Return the [X, Y] coordinate for the center point of the cell that contains the specified text.  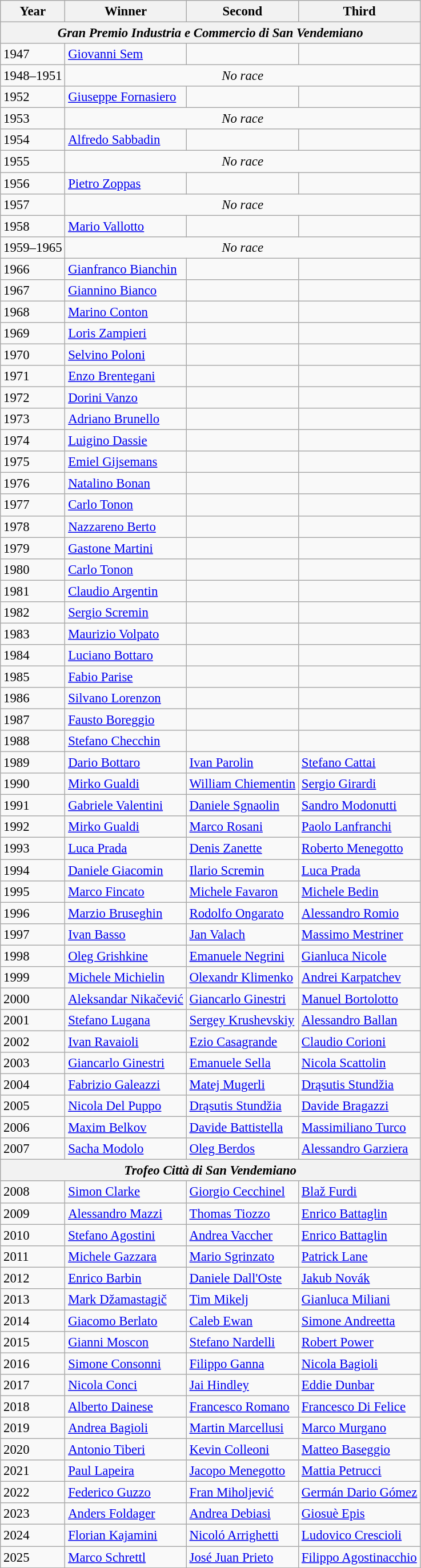
1995 [33, 891]
Dario Bottaro [126, 763]
Olexandr Klimenko [242, 978]
Year [33, 11]
Ludovico Crescioli [360, 1535]
1948–1951 [33, 76]
Patrick Lane [360, 1256]
Massimo Mestriner [360, 934]
2007 [33, 1149]
Nicola Bagioli [360, 1364]
Gianfranco Bianchin [126, 269]
Nicoló Arrighetti [242, 1535]
Oleg Grishkine [126, 956]
1980 [33, 569]
Michele Favaron [242, 891]
1989 [33, 763]
1984 [33, 656]
Dorini Vanzo [126, 398]
1992 [33, 827]
Federico Guzzo [126, 1493]
Winner [126, 11]
1972 [33, 398]
1986 [33, 698]
Daniele Sgnaolin [242, 806]
Claudio Corioni [360, 1042]
2019 [33, 1428]
Alberto Dainese [126, 1407]
Gabriele Valentini [126, 806]
Robert Power [360, 1342]
2004 [33, 1085]
Martin Marcellusi [242, 1428]
1968 [33, 312]
1987 [33, 720]
Marco Rosani [242, 827]
1996 [33, 913]
Paul Lapeira [126, 1471]
Nicola Del Puppo [126, 1106]
Massimiliano Turco [360, 1128]
Ivan Parolin [242, 763]
Simone Andreetta [360, 1321]
Sergio Girardi [360, 784]
Nazzareno Berto [126, 526]
2006 [33, 1128]
Michele Michielin [126, 978]
2008 [33, 1192]
Michele Bedin [360, 891]
2009 [33, 1213]
1979 [33, 548]
Stefano Agostini [126, 1235]
2020 [33, 1450]
Matteo Baseggio [360, 1450]
Jan Valach [242, 934]
Andrea Vaccher [242, 1235]
Emiel Gijsemans [126, 462]
1957 [33, 204]
1966 [33, 269]
Andrea Bagioli [126, 1428]
Tim Mikelj [242, 1300]
2017 [33, 1385]
Filippo Ganna [242, 1364]
1978 [33, 526]
Mario Vallotto [126, 226]
Natalino Bonan [126, 484]
2000 [33, 999]
Sacha Modolo [126, 1149]
Davide Bragazzi [360, 1106]
Ezio Casagrande [242, 1042]
Sergey Krushevskiy [242, 1020]
Gianluca Nicole [360, 956]
Marzio Bruseghin [126, 913]
Eddie Dunbar [360, 1385]
1990 [33, 784]
Aleksandar Nikačević [126, 999]
Marco Murgano [360, 1428]
2012 [33, 1278]
Stefano Checchin [126, 741]
2015 [33, 1342]
1953 [33, 119]
2002 [33, 1042]
1947 [33, 54]
Silvano Lorenzon [126, 698]
Sergio Scremin [126, 613]
Giosuè Epis [360, 1514]
Adriano Brunello [126, 419]
Antonio Tiberi [126, 1450]
Paolo Lanfranchi [360, 827]
Alessandro Garziera [360, 1149]
2001 [33, 1020]
Gran Premio Industria e Commercio di San Vendemiano [210, 33]
1973 [33, 419]
Maxim Belkov [126, 1128]
2021 [33, 1471]
1977 [33, 505]
1967 [33, 291]
2010 [33, 1235]
Jai Hindley [242, 1385]
1997 [33, 934]
Matej Mugerli [242, 1085]
1982 [33, 613]
Third [360, 11]
1991 [33, 806]
Stefano Cattai [360, 763]
Caleb Ewan [242, 1321]
Manuel Bortolotto [360, 999]
Alessandro Mazzi [126, 1213]
Emanuele Sella [242, 1063]
Simon Clarke [126, 1192]
Thomas Tiozzo [242, 1213]
1970 [33, 355]
Gastone Martini [126, 548]
Marino Conton [126, 312]
1983 [33, 634]
Blaž Furdi [360, 1192]
Andrei Karpatchev [360, 978]
Maurizio Volpato [126, 634]
Gianluca Miliani [360, 1300]
Giannino Bianco [126, 291]
2018 [33, 1407]
2003 [33, 1063]
1954 [33, 140]
Davide Battistella [242, 1128]
Michele Gazzara [126, 1256]
Ilario Scremin [242, 870]
1988 [33, 741]
2025 [33, 1557]
Daniele Giacomin [126, 870]
Mattia Petrucci [360, 1471]
Claudio Argentin [126, 591]
Gianni Moscon [126, 1342]
Fabrizio Galeazzi [126, 1085]
William Chiementin [242, 784]
Nicola Conci [126, 1385]
Giuseppe Fornasiero [126, 97]
1999 [33, 978]
Stefano Lugana [126, 1020]
1958 [33, 226]
Enzo Brentegani [126, 376]
Francesco Di Felice [360, 1407]
Trofeo Città di San Vendemiano [210, 1171]
Luigino Dassie [126, 441]
Jacopo Menegotto [242, 1471]
1993 [33, 849]
Loris Zampieri [126, 333]
Giovanni Sem [126, 54]
1959–1965 [33, 247]
Fran Miholjević [242, 1493]
Luciano Bottaro [126, 656]
Rodolfo Ongarato [242, 913]
Enrico Barbin [126, 1278]
Anders Foldager [126, 1514]
Ivan Basso [126, 934]
Fausto Boreggio [126, 720]
2014 [33, 1321]
José Juan Prieto [242, 1557]
Marco Schrettl [126, 1557]
Selvino Poloni [126, 355]
Marco Fincato [126, 891]
1981 [33, 591]
Jakub Novák [360, 1278]
Simone Consonni [126, 1364]
Filippo Agostinacchio [360, 1557]
1974 [33, 441]
Kevin Colleoni [242, 1450]
1976 [33, 484]
1956 [33, 183]
Emanuele Negrini [242, 956]
2013 [33, 1300]
Alessandro Romio [360, 913]
Sandro Modonutti [360, 806]
Roberto Menegotto [360, 849]
1975 [33, 462]
Mario Sgrinzato [242, 1256]
Giorgio Cecchinel [242, 1192]
Oleg Berdos [242, 1149]
Florian Kajamini [126, 1535]
Daniele Dall'Oste [242, 1278]
Fabio Parise [126, 677]
Ivan Ravaioli [126, 1042]
Denis Zanette [242, 849]
Francesco Romano [242, 1407]
Stefano Nardelli [242, 1342]
2024 [33, 1535]
2016 [33, 1364]
2023 [33, 1514]
1985 [33, 677]
2011 [33, 1256]
1994 [33, 870]
Germán Dario Gómez [360, 1493]
Second [242, 11]
1955 [33, 162]
Pietro Zoppas [126, 183]
Mark Džamastagič [126, 1300]
2005 [33, 1106]
Alfredo Sabbadin [126, 140]
Andrea Debiasi [242, 1514]
1971 [33, 376]
Alessandro Ballan [360, 1020]
Nicola Scattolin [360, 1063]
1952 [33, 97]
2022 [33, 1493]
Giacomo Berlato [126, 1321]
1998 [33, 956]
1969 [33, 333]
